For the text-containing cell, return its midpoint in [X, Y] coordinate format. 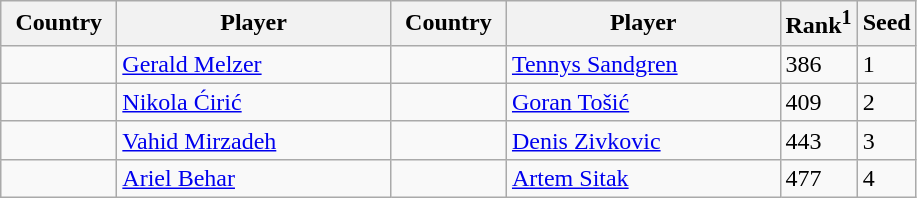
409 [818, 102]
Nikola Ćirić [254, 102]
477 [818, 178]
2 [886, 102]
Denis Zivkovic [643, 140]
386 [818, 64]
4 [886, 178]
Tennys Sandgren [643, 64]
Seed [886, 24]
Artem Sitak [643, 178]
3 [886, 140]
Vahid Mirzadeh [254, 140]
1 [886, 64]
443 [818, 140]
Ariel Behar [254, 178]
Goran Tošić [643, 102]
Gerald Melzer [254, 64]
Rank1 [818, 24]
